Extract the [x, y] coordinate from the center of the cell holding the provided text.  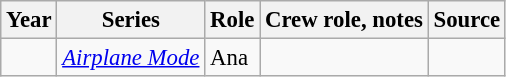
Source [466, 20]
Role [232, 20]
Series [131, 20]
Year [29, 20]
Crew role, notes [344, 20]
Airplane Mode [131, 58]
Ana [232, 58]
